Locate the cell with the specified text and output its (X, Y) center coordinate. 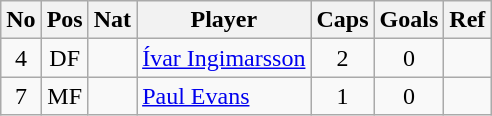
Goals (409, 20)
7 (21, 96)
Pos (64, 20)
DF (64, 58)
1 (342, 96)
Player (224, 20)
Nat (112, 20)
Ref (468, 20)
Caps (342, 20)
MF (64, 96)
No (21, 20)
2 (342, 58)
Ívar Ingimarsson (224, 58)
4 (21, 58)
Paul Evans (224, 96)
